Search for the cell housing the specified text and yield its (x, y) center coordinate. 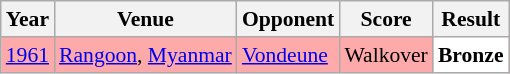
Score (386, 19)
Opponent (288, 19)
Year (28, 19)
Bronze (471, 55)
Venue (146, 19)
Vondeune (288, 55)
Result (471, 19)
Rangoon, Myanmar (146, 55)
Walkover (386, 55)
1961 (28, 55)
